Detect which cell encompasses the target text, then output its [X, Y] center coordinate. 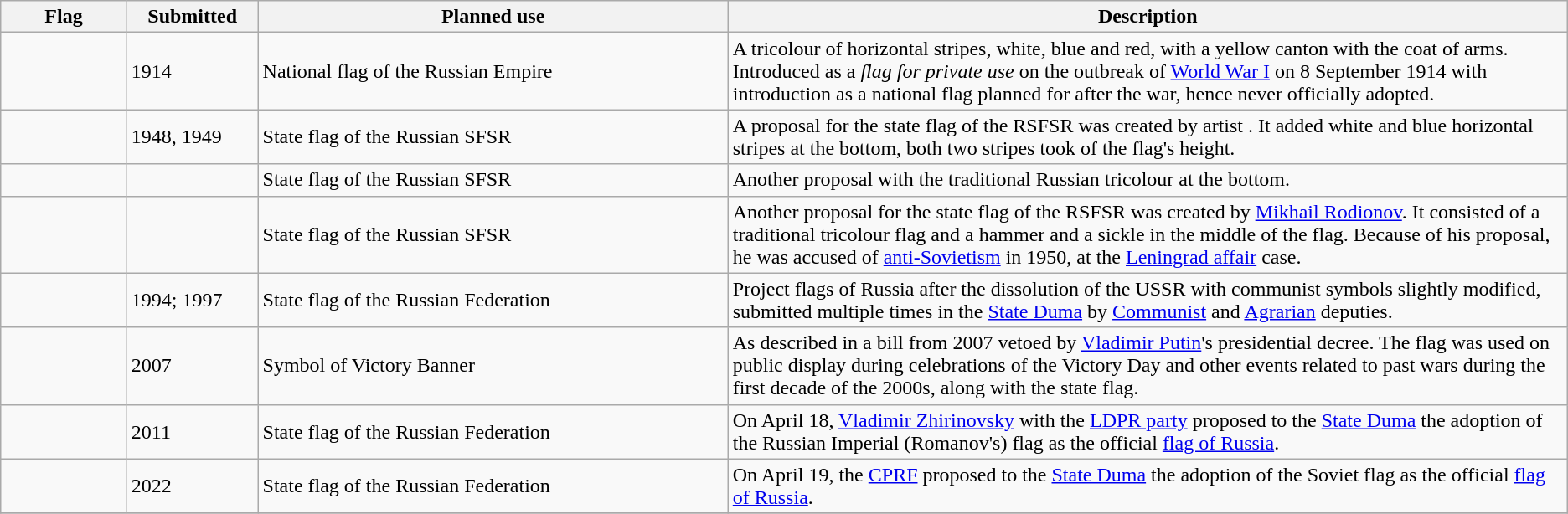
2022 [193, 486]
Description [1148, 17]
Flag [64, 17]
1994; 1997 [193, 300]
2011 [193, 432]
Symbol of Victory Banner [493, 366]
2007 [193, 366]
Planned use [493, 17]
Another proposal with the traditional Russian tricolour at the bottom. [1148, 180]
1948, 1949 [193, 137]
National flag of the Russian Empire [493, 71]
1914 [193, 71]
Submitted [193, 17]
On April 19, the CPRF proposed to the State Duma the adoption of the Soviet flag as the official flag of Russia. [1148, 486]
